Return (x, y) of the center of cell containing provided text 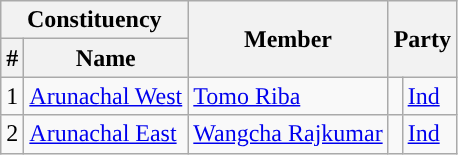
Member (288, 39)
# (12, 58)
Arunachal East (106, 134)
1 (12, 96)
Party (422, 39)
Wangcha Rajkumar (288, 134)
2 (12, 134)
Name (106, 58)
Tomo Riba (288, 96)
Constituency (94, 20)
Arunachal West (106, 96)
